Capture the cell that displays the provided text and extract its (X, Y) central coordinate. 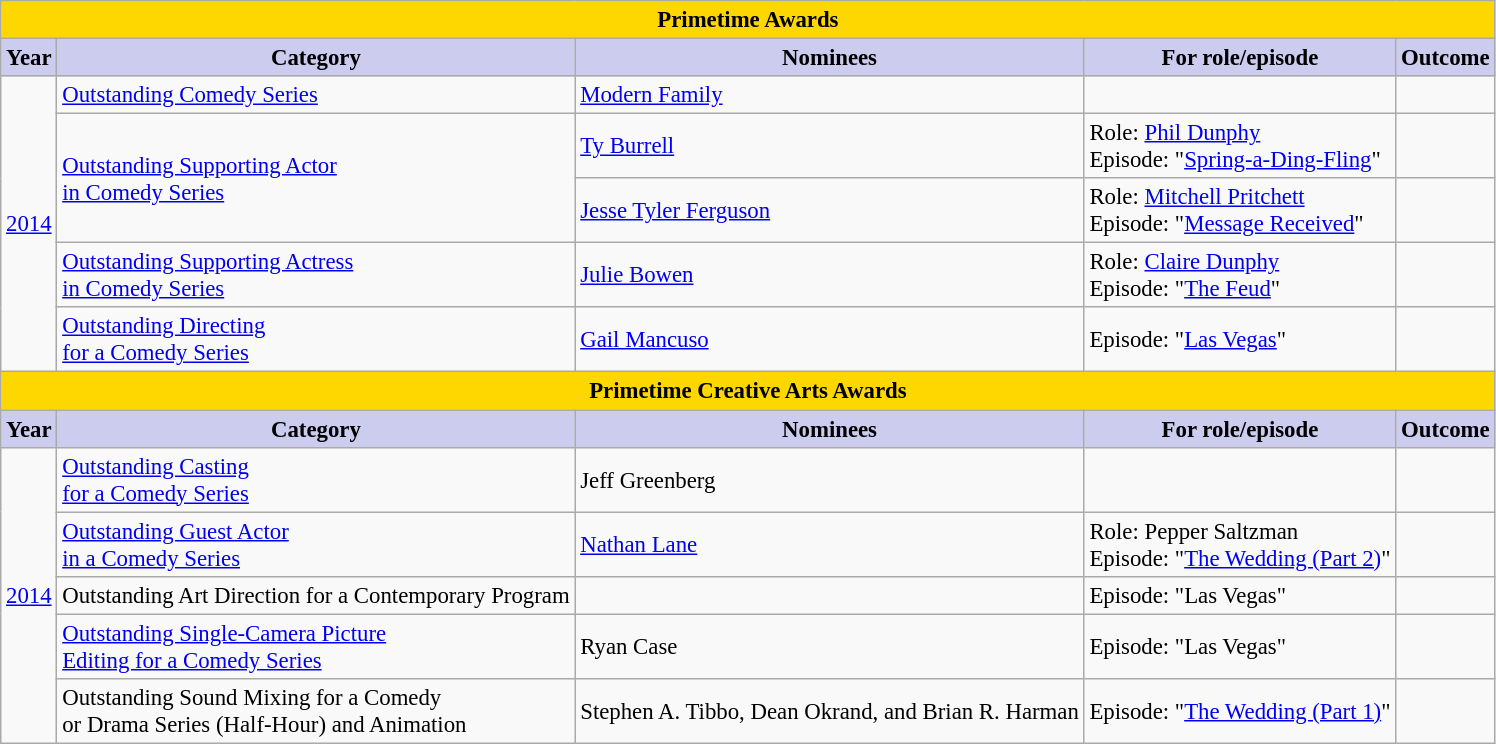
Outstanding Castingfor a Comedy Series (316, 480)
Primetime Creative Arts Awards (748, 391)
Outstanding Single-Camera PictureEditing for a Comedy Series (316, 646)
Outstanding Guest Actorin a Comedy Series (316, 544)
Outstanding Supporting Actressin Comedy Series (316, 276)
Modern Family (830, 95)
Ty Burrell (830, 146)
Role: Claire DunphyEpisode: "The Feud" (1240, 276)
Stephen A. Tibbo, Dean Okrand, and Brian R. Harman (830, 712)
Nathan Lane (830, 544)
Outstanding Comedy Series (316, 95)
Role: Phil DunphyEpisode: "Spring-a-Ding-Fling" (1240, 146)
Jesse Tyler Ferguson (830, 210)
Outstanding Directingfor a Comedy Series (316, 340)
Role: Mitchell PritchettEpisode: "Message Received" (1240, 210)
Outstanding Supporting Actorin Comedy Series (316, 178)
Gail Mancuso (830, 340)
Julie Bowen (830, 276)
Outstanding Sound Mixing for a Comedyor Drama Series (Half-Hour) and Animation (316, 712)
Ryan Case (830, 646)
Episode: "The Wedding (Part 1)" (1240, 712)
Primetime Awards (748, 20)
Outstanding Art Direction for a Contemporary Program (316, 595)
Role: Pepper SaltzmanEpisode: "The Wedding (Part 2)" (1240, 544)
Jeff Greenberg (830, 480)
